Pinpoint the cell where the given text exists, returning its (x, y) midpoint coordinate. 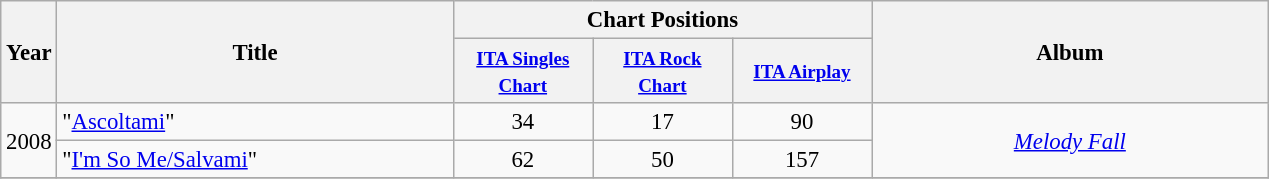
ITA Airplay (802, 72)
"I'm So Me/Salvami" (255, 160)
34 (523, 122)
ITA Singles Chart (523, 72)
157 (802, 160)
17 (663, 122)
Title (255, 52)
Album (1070, 52)
"Ascoltami" (255, 122)
62 (523, 160)
Year (29, 52)
50 (663, 160)
ITA Rock Chart (663, 72)
90 (802, 122)
2008 (29, 140)
Melody Fall (1070, 140)
Chart Positions (662, 20)
